Pinpoint the cell where the given text exists, returning its [X, Y] midpoint coordinate. 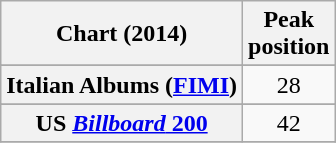
Chart (2014) [122, 34]
42 [289, 123]
28 [289, 85]
Peakposition [289, 34]
US Billboard 200 [122, 123]
Italian Albums (FIMI) [122, 85]
